Scan for the cell matching the given text and deliver its [X, Y] coordinate at center. 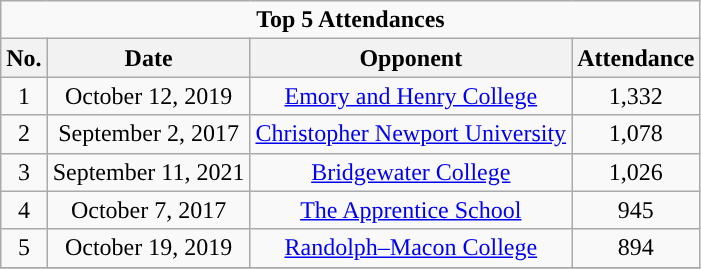
September 11, 2021 [148, 172]
1,332 [636, 96]
Attendance [636, 58]
2 [24, 134]
October 12, 2019 [148, 96]
September 2, 2017 [148, 134]
945 [636, 210]
Christopher Newport University [411, 134]
No. [24, 58]
Top 5 Attendances [350, 20]
894 [636, 248]
5 [24, 248]
3 [24, 172]
Emory and Henry College [411, 96]
October 19, 2019 [148, 248]
1,026 [636, 172]
Date [148, 58]
Bridgewater College [411, 172]
The Apprentice School [411, 210]
1,078 [636, 134]
Randolph–Macon College [411, 248]
October 7, 2017 [148, 210]
4 [24, 210]
1 [24, 96]
Opponent [411, 58]
